Identify which cell holds the provided text, then report its [x, y] central coordinate. 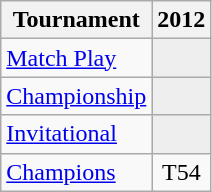
Tournament [76, 20]
Championship [76, 96]
Invitational [76, 134]
Champions [76, 172]
2012 [182, 20]
Match Play [76, 58]
T54 [182, 172]
